Pinpoint the cell where the given text exists, returning its (x, y) midpoint coordinate. 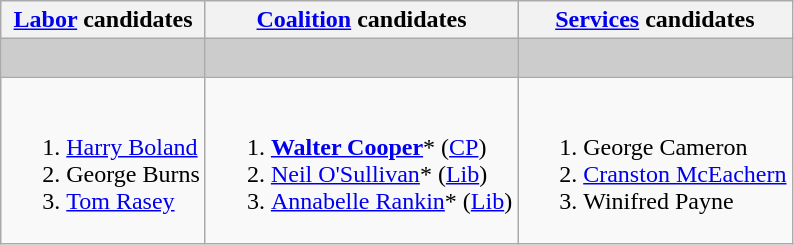
Labor candidates (104, 20)
Harry BolandGeorge BurnsTom Rasey (104, 160)
George CameronCranston McEachernWinifred Payne (655, 160)
Walter Cooper* (CP)Neil O'Sullivan* (Lib)Annabelle Rankin* (Lib) (361, 160)
Coalition candidates (361, 20)
Services candidates (655, 20)
